Determine the [X, Y] coordinate at the center of the cell enclosing the given text.  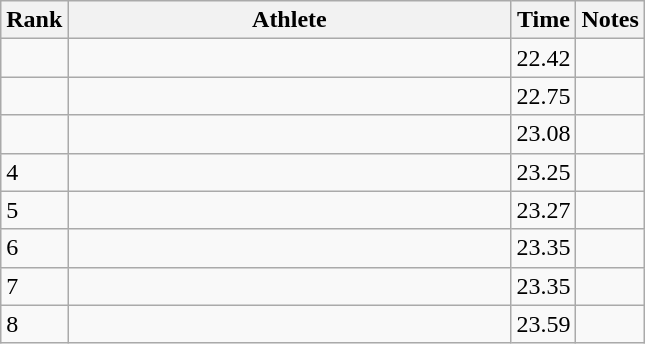
23.27 [544, 210]
23.25 [544, 172]
Time [544, 20]
7 [34, 286]
4 [34, 172]
23.59 [544, 324]
5 [34, 210]
Notes [610, 20]
8 [34, 324]
22.75 [544, 96]
23.08 [544, 134]
Rank [34, 20]
Athlete [290, 20]
22.42 [544, 58]
6 [34, 248]
